Provide the (X, Y) coordinate of the cell's center where the given text is located.  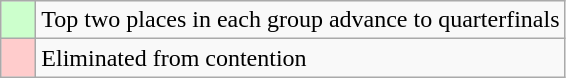
Top two places in each group advance to quarterfinals (300, 20)
Eliminated from contention (300, 58)
